Output the [x, y] coordinate of the center of the cell containing the given text.  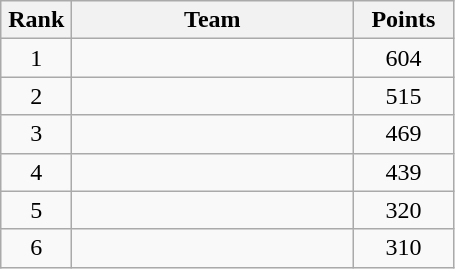
1 [36, 58]
469 [404, 134]
604 [404, 58]
Team [212, 20]
515 [404, 96]
320 [404, 210]
3 [36, 134]
5 [36, 210]
Rank [36, 20]
2 [36, 96]
439 [404, 172]
6 [36, 248]
310 [404, 248]
Points [404, 20]
4 [36, 172]
